Return the (x, y) coordinate for the center point of the cell that contains the specified text.  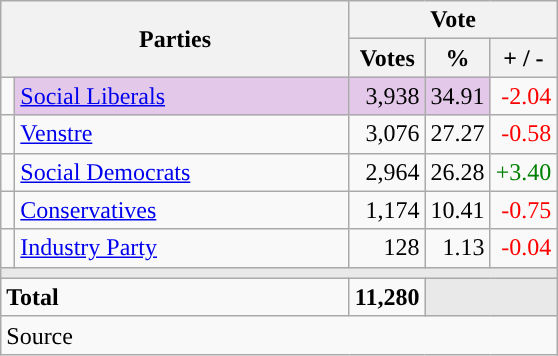
% (458, 58)
Venstre (182, 134)
Conservatives (182, 210)
11,280 (387, 297)
Industry Party (182, 248)
34.91 (458, 96)
Source (279, 335)
Social Democrats (182, 172)
3,076 (387, 134)
-0.75 (524, 210)
1.13 (458, 248)
1,174 (387, 210)
+3.40 (524, 172)
-0.04 (524, 248)
-2.04 (524, 96)
Social Liberals (182, 96)
-0.58 (524, 134)
10.41 (458, 210)
+ / - (524, 58)
128 (387, 248)
Total (176, 297)
2,964 (387, 172)
Votes (387, 58)
26.28 (458, 172)
27.27 (458, 134)
Parties (176, 39)
Vote (452, 20)
3,938 (387, 96)
